Capture the cell that displays the provided text and extract its (x, y) central coordinate. 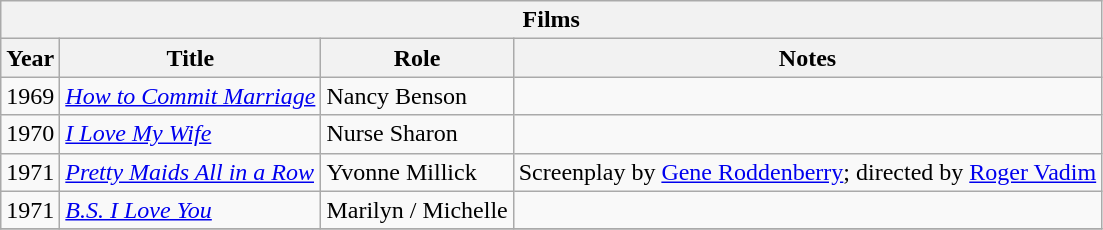
Nurse Sharon (417, 134)
I Love My Wife (190, 134)
Title (190, 58)
Pretty Maids All in a Row (190, 172)
Role (417, 58)
Marilyn / Michelle (417, 210)
How to Commit Marriage (190, 96)
Films (552, 20)
B.S. I Love You (190, 210)
1970 (30, 134)
Screenplay by Gene Roddenberry; directed by Roger Vadim (807, 172)
Notes (807, 58)
1969 (30, 96)
Yvonne Millick (417, 172)
Nancy Benson (417, 96)
Year (30, 58)
